Scan for the cell matching the given text and deliver its [X, Y] coordinate at center. 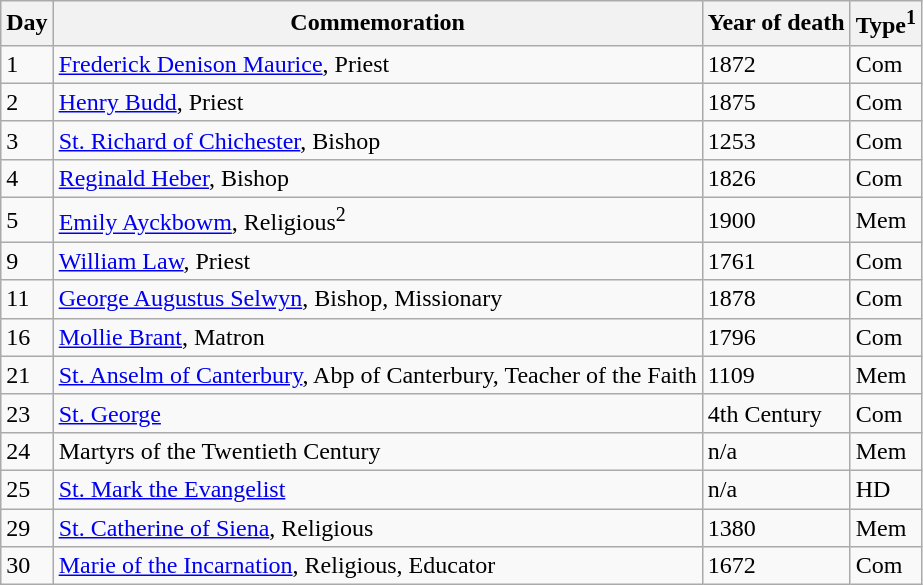
Type1 [886, 24]
HD [886, 489]
4th Century [776, 413]
1761 [776, 261]
23 [27, 413]
11 [27, 299]
George Augustus Selwyn, Bishop, Missionary [378, 299]
1380 [776, 528]
1875 [776, 102]
24 [27, 451]
1672 [776, 566]
30 [27, 566]
Henry Budd, Priest [378, 102]
1826 [776, 178]
29 [27, 528]
4 [27, 178]
St. Richard of Chichester, Bishop [378, 140]
St. Mark the Evangelist [378, 489]
1796 [776, 337]
1872 [776, 64]
Mollie Brant, Matron [378, 337]
1253 [776, 140]
21 [27, 375]
Year of death [776, 24]
Reginald Heber, Bishop [378, 178]
William Law, Priest [378, 261]
16 [27, 337]
St. Catherine of Siena, Religious [378, 528]
Martyrs of the Twentieth Century [378, 451]
Day [27, 24]
Frederick Denison Maurice, Priest [378, 64]
1109 [776, 375]
9 [27, 261]
25 [27, 489]
1900 [776, 220]
3 [27, 140]
Emily Ayckbowm, Religious2 [378, 220]
St. Anselm of Canterbury, Abp of Canterbury, Teacher of the Faith [378, 375]
St. George [378, 413]
1 [27, 64]
1878 [776, 299]
Commemoration [378, 24]
5 [27, 220]
2 [27, 102]
Marie of the Incarnation, Religious, Educator [378, 566]
